Return (X, Y) of the center of cell containing provided text 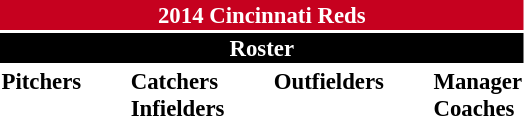
2014 Cincinnati Reds (262, 15)
Roster (262, 48)
